Scan for the cell matching the given text and deliver its [X, Y] coordinate at center. 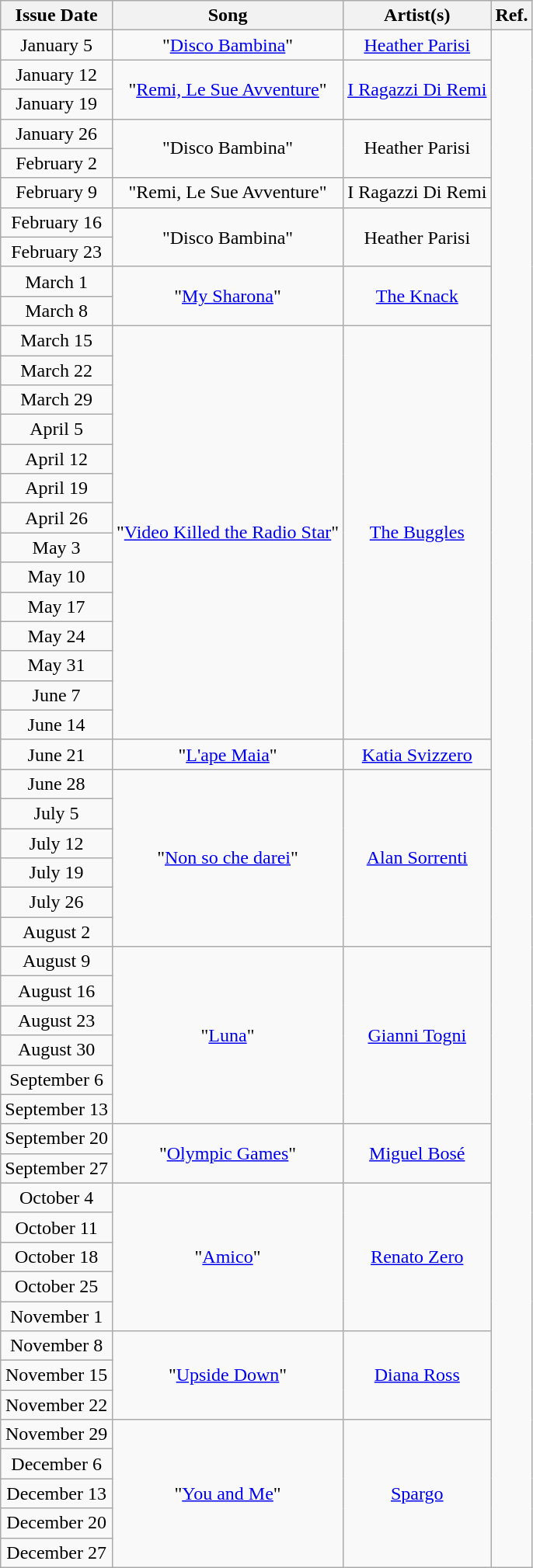
"You and Me" [227, 1493]
November 1 [57, 1316]
October 25 [57, 1286]
November 8 [57, 1346]
Song [227, 16]
Gianni Togni [417, 1035]
August 9 [57, 961]
"Luna" [227, 1035]
"Olympic Games" [227, 1153]
May 10 [57, 577]
May 24 [57, 636]
August 23 [57, 1020]
December 27 [57, 1552]
February 9 [57, 193]
The Buggles [417, 533]
March 29 [57, 400]
Issue Date [57, 16]
June 7 [57, 695]
Alan Sorrenti [417, 857]
Katia Svizzero [417, 754]
November 15 [57, 1375]
July 26 [57, 902]
August 16 [57, 991]
September 6 [57, 1080]
"L'ape Maia" [227, 754]
March 8 [57, 311]
Artist(s) [417, 16]
March 15 [57, 340]
November 22 [57, 1405]
July 12 [57, 843]
Renato Zero [417, 1257]
"Video Killed the Radio Star" [227, 533]
"My Sharona" [227, 296]
June 14 [57, 725]
February 23 [57, 252]
March 22 [57, 370]
Ref. [511, 16]
October 11 [57, 1227]
April 12 [57, 459]
"Upside Down" [227, 1375]
April 19 [57, 488]
July 19 [57, 873]
June 21 [57, 754]
September 27 [57, 1168]
February 2 [57, 163]
December 6 [57, 1464]
July 5 [57, 813]
January 26 [57, 134]
September 20 [57, 1139]
December 13 [57, 1493]
Miguel Bosé [417, 1153]
May 31 [57, 666]
August 30 [57, 1050]
January 5 [57, 45]
May 17 [57, 607]
Spargo [417, 1493]
The Knack [417, 296]
December 20 [57, 1523]
October 18 [57, 1257]
August 2 [57, 932]
January 19 [57, 104]
February 16 [57, 222]
June 28 [57, 784]
October 4 [57, 1198]
April 26 [57, 518]
"Non so che darei" [227, 857]
May 3 [57, 548]
Diana Ross [417, 1375]
April 5 [57, 429]
November 29 [57, 1434]
March 1 [57, 281]
January 12 [57, 75]
September 13 [57, 1109]
"Amico" [227, 1257]
